Search for the cell housing the specified text and yield its (x, y) center coordinate. 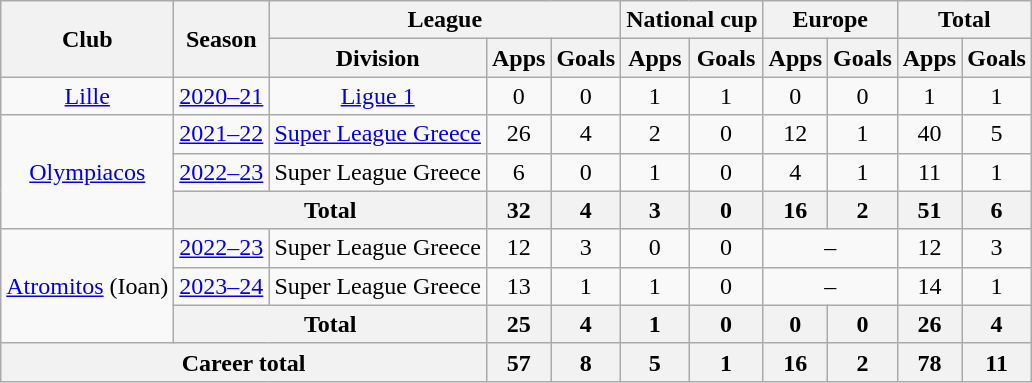
Division (378, 58)
National cup (692, 20)
Lille (88, 96)
13 (518, 286)
Olympiacos (88, 172)
2021–22 (222, 134)
14 (929, 286)
78 (929, 362)
2020–21 (222, 96)
Atromitos (Ioan) (88, 286)
Career total (244, 362)
32 (518, 210)
51 (929, 210)
Europe (830, 20)
2023–24 (222, 286)
8 (586, 362)
Club (88, 39)
Season (222, 39)
57 (518, 362)
League (445, 20)
25 (518, 324)
40 (929, 134)
Ligue 1 (378, 96)
